Search for the cell housing the specified text and yield its (X, Y) center coordinate. 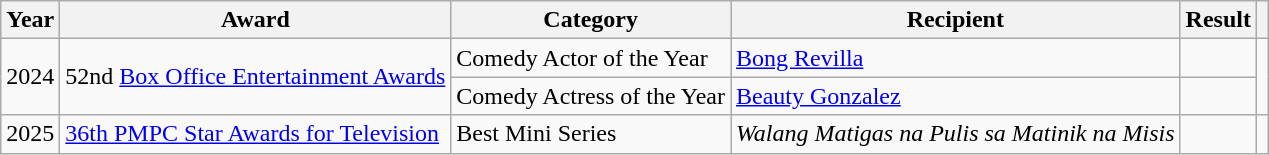
Best Mini Series (591, 134)
Comedy Actress of the Year (591, 96)
2024 (30, 77)
Award (256, 20)
Beauty Gonzalez (956, 96)
36th PMPC Star Awards for Television (256, 134)
Bong Revilla (956, 58)
Comedy Actor of the Year (591, 58)
Year (30, 20)
Walang Matigas na Pulis sa Matinik na Misis (956, 134)
2025 (30, 134)
52nd Box Office Entertainment Awards (256, 77)
Category (591, 20)
Recipient (956, 20)
Result (1218, 20)
